Capture the cell that displays the provided text and extract its (x, y) central coordinate. 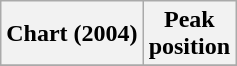
Chart (2004) (72, 34)
Peakposition (189, 34)
